Provide the (x, y) coordinate of the cell's center where the given text is located.  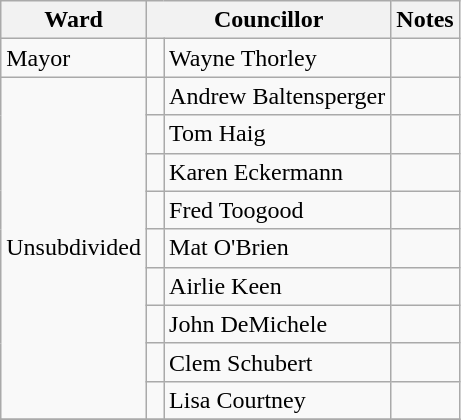
Lisa Courtney (278, 400)
Fred Toogood (278, 210)
Karen Eckermann (278, 172)
Ward (74, 20)
Tom Haig (278, 134)
Councillor (268, 20)
Wayne Thorley (278, 58)
Mayor (74, 58)
Airlie Keen (278, 286)
John DeMichele (278, 324)
Unsubdivided (74, 248)
Notes (425, 20)
Mat O'Brien (278, 248)
Clem Schubert (278, 362)
Andrew Baltensperger (278, 96)
